Capture the cell that displays the provided text and extract its (X, Y) central coordinate. 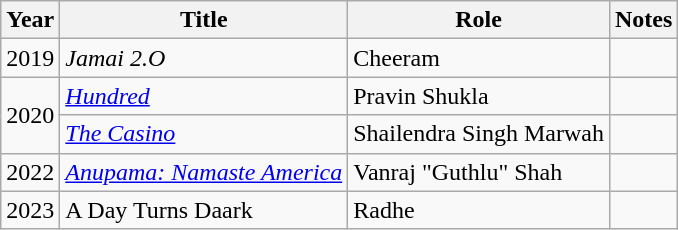
Notes (643, 20)
A Day Turns Daark (204, 210)
2023 (30, 210)
Anupama: Namaste America (204, 172)
Radhe (479, 210)
2019 (30, 58)
Title (204, 20)
Jamai 2.O (204, 58)
Pravin Shukla (479, 96)
Role (479, 20)
2022 (30, 172)
Hundred (204, 96)
Shailendra Singh Marwah (479, 134)
2020 (30, 115)
Cheeram (479, 58)
Vanraj "Guthlu" Shah (479, 172)
The Casino (204, 134)
Year (30, 20)
